Capture the cell that displays the provided text and extract its (X, Y) central coordinate. 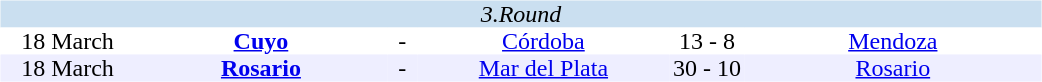
30 - 10 (707, 68)
Mendoza (892, 42)
13 - 8 (707, 42)
3.Round (520, 14)
Mar del Plata (544, 68)
Córdoba (544, 42)
Cuyo (262, 42)
